Output the (x, y) coordinate of the center of the cell containing the given text.  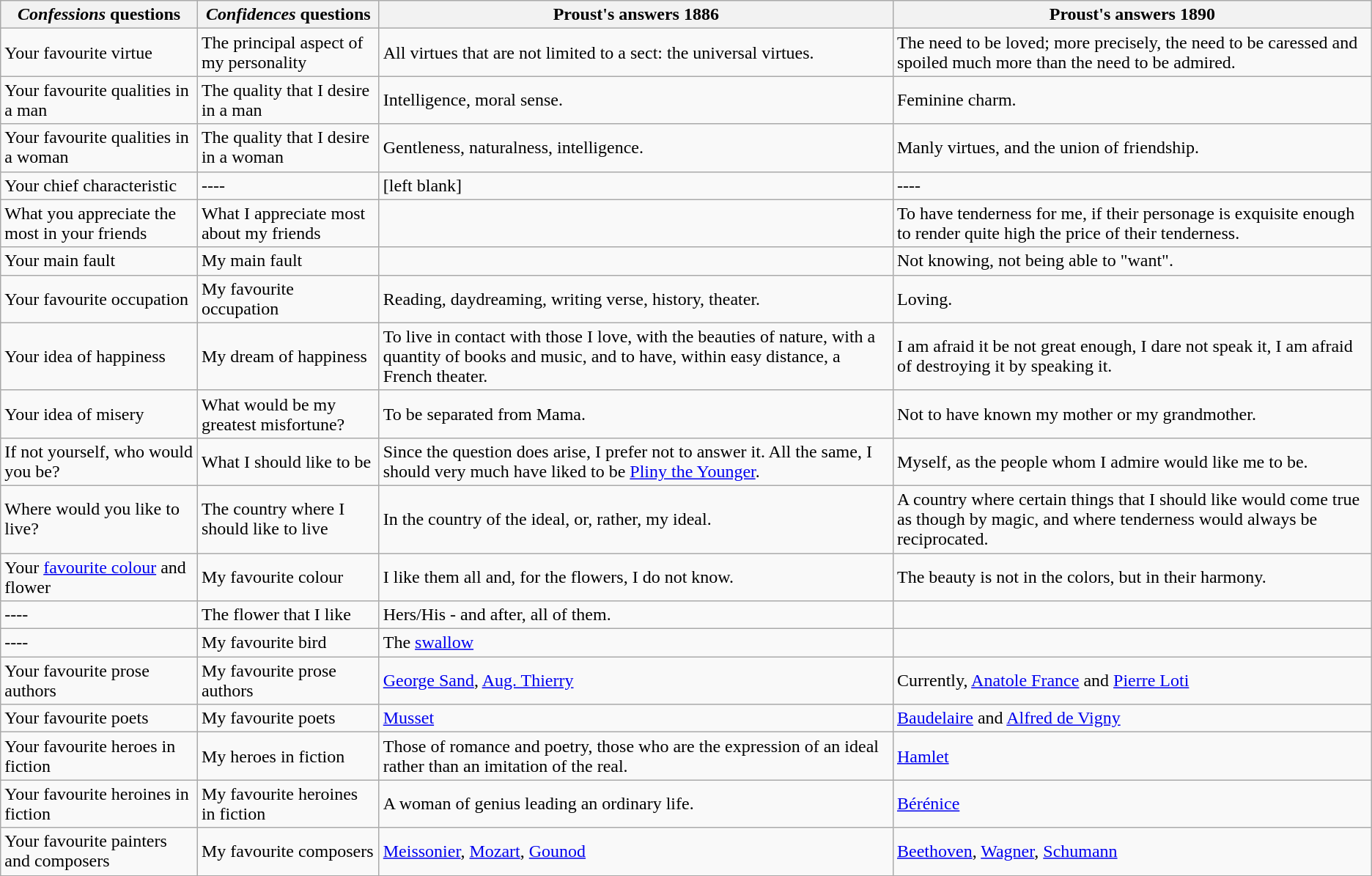
My main fault (288, 261)
My favourite colour (288, 576)
I like them all and, for the flowers, I do not know. (636, 576)
Your favourite occupation (100, 299)
Since the question does arise, I prefer not to answer it. All the same, I should very much have liked to be Pliny the Younger. (636, 462)
If not yourself, who would you be? (100, 462)
To have tenderness for me, if their personage is exquisite enough to render quite high the price of their tenderness. (1132, 223)
Your favourite heroines in fiction (100, 803)
My favourite heroines in fiction (288, 803)
Reading, daydreaming, writing verse, history, theater. (636, 299)
[left blank] (636, 185)
Loving. (1132, 299)
What I should like to be (288, 462)
Beethoven, Wagner, Schumann (1132, 852)
Your favourite qualities in a man (100, 100)
Musset (636, 718)
My favourite prose authors (288, 680)
Confessions questions (100, 15)
Proust's answers 1890 (1132, 15)
Where would you like to live? (100, 519)
Manly virtues, and the union of friendship. (1132, 148)
In the country of the ideal, or, rather, my ideal. (636, 519)
The swallow (636, 643)
The quality that I desire in a man (288, 100)
A woman of genius leading an ordinary life. (636, 803)
Those of romance and poetry, those who are the expression of an ideal rather than an imitation of the real. (636, 757)
My heroes in fiction (288, 757)
Hers/His - and after, all of them. (636, 615)
Baudelaire and Alfred de Vigny (1132, 718)
I am afraid it be not great enough, I dare not speak it, I am afraid of destroying it by speaking it. (1132, 356)
My dream of happiness (288, 356)
Not knowing, not being able to "want". (1132, 261)
Your favourite virtue (100, 53)
All virtues that are not limited to a sect: the universal virtues. (636, 53)
My favourite bird (288, 643)
What would be my greatest misfortune? (288, 413)
George Sand, Aug. Thierry (636, 680)
Feminine charm. (1132, 100)
Your favourite colour and flower (100, 576)
The country where I should like to live (288, 519)
Your favourite painters and composers (100, 852)
Not to have known my mother or my grandmother. (1132, 413)
Intelligence, moral sense. (636, 100)
Confidences questions (288, 15)
Your favourite prose authors (100, 680)
What I appreciate most about my friends (288, 223)
The beauty is not in the colors, but in their harmony. (1132, 576)
Hamlet (1132, 757)
The need to be loved; more precisely, the need to be caressed and spoiled much more than the need to be admired. (1132, 53)
Your chief characteristic (100, 185)
To be separated from Mama. (636, 413)
Gentleness, naturalness, intelligence. (636, 148)
Currently, Anatole France and Pierre Loti (1132, 680)
The flower that I like (288, 615)
My favourite poets (288, 718)
The quality that I desire in a woman (288, 148)
A country where certain things that I should like would come true as though by magic, and where tenderness would always be reciprocated. (1132, 519)
The principal aspect of my personality (288, 53)
Bérénice (1132, 803)
Your favourite qualities in a woman (100, 148)
Your favourite heroes in fiction (100, 757)
Your favourite poets (100, 718)
Meissonier, Mozart, Gounod (636, 852)
Proust's answers 1886 (636, 15)
What you appreciate the most in your friends (100, 223)
Your main fault (100, 261)
Your idea of happiness (100, 356)
Myself, as the people whom I admire would like me to be. (1132, 462)
Your idea of misery (100, 413)
My favourite occupation (288, 299)
My favourite composers (288, 852)
